Output the (x, y) coordinate of the center of the cell containing the given text.  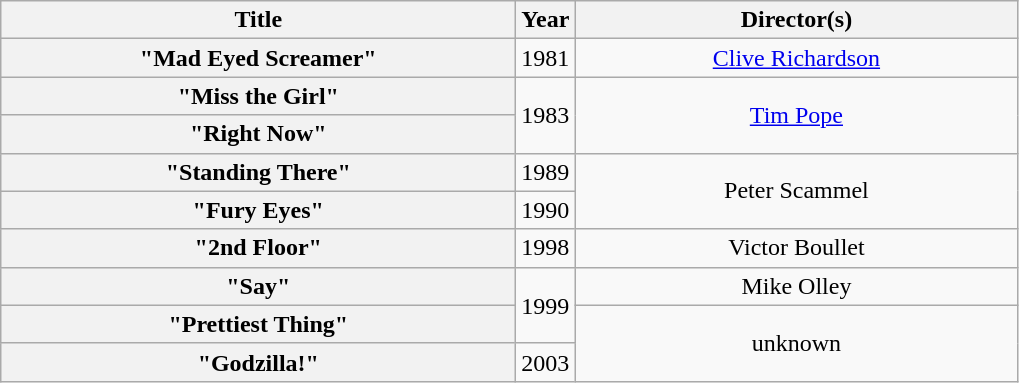
1983 (546, 115)
1990 (546, 210)
"Prettiest Thing" (258, 324)
"Say" (258, 286)
"Miss the Girl" (258, 96)
Victor Boullet (796, 248)
"Mad Eyed Screamer" (258, 58)
unknown (796, 343)
"Right Now" (258, 134)
2003 (546, 362)
1981 (546, 58)
Director(s) (796, 20)
1999 (546, 305)
Clive Richardson (796, 58)
"Godzilla!" (258, 362)
Peter Scammel (796, 191)
Title (258, 20)
"Standing There" (258, 172)
Tim Pope (796, 115)
"Fury Eyes" (258, 210)
1998 (546, 248)
Year (546, 20)
Mike Olley (796, 286)
1989 (546, 172)
"2nd Floor" (258, 248)
